Scan for the cell matching the given text and deliver its (X, Y) coordinate at center. 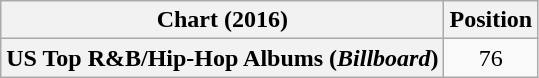
76 (491, 58)
Position (491, 20)
US Top R&B/Hip-Hop Albums (Billboard) (222, 58)
Chart (2016) (222, 20)
